Return the (x, y) coordinate for the center point of the cell that contains the specified text.  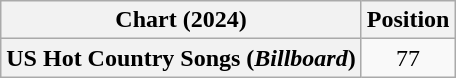
77 (408, 58)
Chart (2024) (181, 20)
US Hot Country Songs (Billboard) (181, 58)
Position (408, 20)
